Return [x, y] of the center of cell containing provided text 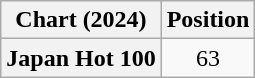
Position [208, 20]
Chart (2024) [81, 20]
63 [208, 58]
Japan Hot 100 [81, 58]
